Provide the (x, y) coordinate of the cell's center where the given text is located.  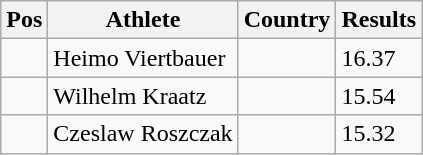
Results (379, 20)
15.54 (379, 96)
16.37 (379, 58)
Athlete (143, 20)
Wilhelm Kraatz (143, 96)
Pos (24, 20)
Country (287, 20)
15.32 (379, 134)
Heimo Viertbauer (143, 58)
Czeslaw Roszczak (143, 134)
